Determine the [x, y] coordinate at the center of the cell enclosing the given text.  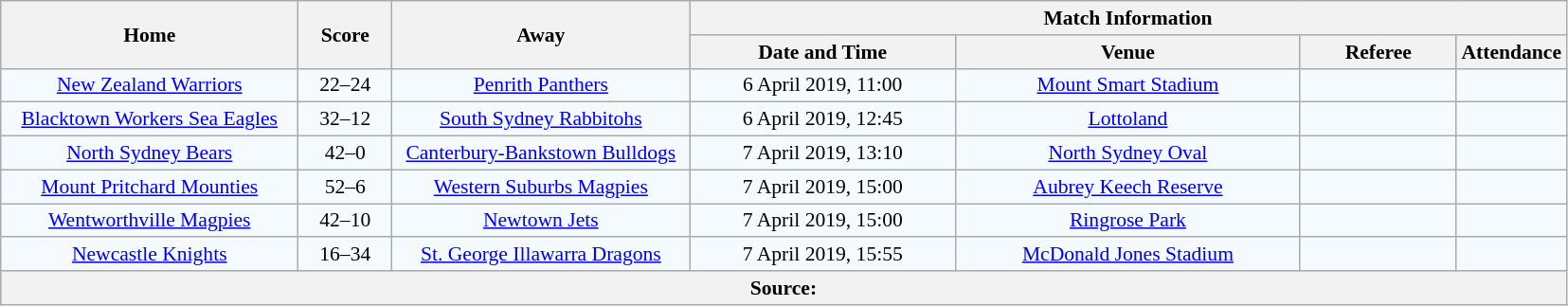
7 April 2019, 15:55 [822, 255]
Canterbury-Bankstown Bulldogs [541, 153]
Blacktown Workers Sea Eagles [150, 119]
Away [541, 34]
New Zealand Warriors [150, 85]
Wentworthville Magpies [150, 221]
St. George Illawarra Dragons [541, 255]
Referee [1378, 52]
Newcastle Knights [150, 255]
Match Information [1127, 18]
52–6 [345, 187]
16–34 [345, 255]
Aubrey Keech Reserve [1128, 187]
Newtown Jets [541, 221]
Penrith Panthers [541, 85]
6 April 2019, 11:00 [822, 85]
Attendance [1511, 52]
42–0 [345, 153]
42–10 [345, 221]
North Sydney Oval [1128, 153]
Home [150, 34]
Source: [784, 288]
Lottoland [1128, 119]
Western Suburbs Magpies [541, 187]
7 April 2019, 13:10 [822, 153]
22–24 [345, 85]
6 April 2019, 12:45 [822, 119]
Venue [1128, 52]
Ringrose Park [1128, 221]
Mount Pritchard Mounties [150, 187]
Mount Smart Stadium [1128, 85]
McDonald Jones Stadium [1128, 255]
Score [345, 34]
North Sydney Bears [150, 153]
32–12 [345, 119]
Date and Time [822, 52]
South Sydney Rabbitohs [541, 119]
